Search for the cell housing the specified text and yield its (x, y) center coordinate. 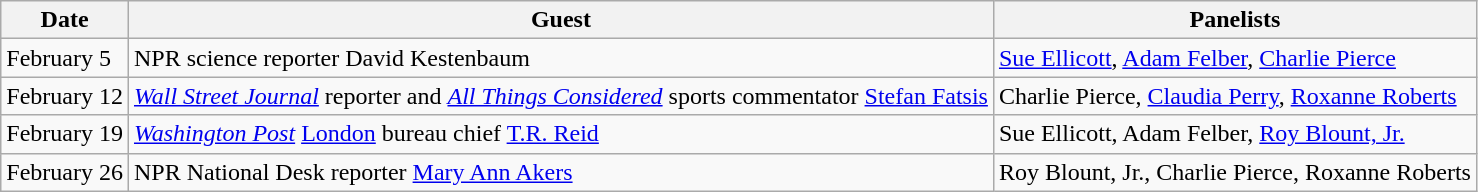
February 19 (65, 134)
Charlie Pierce, Claudia Perry, Roxanne Roberts (1234, 96)
February 12 (65, 96)
NPR science reporter David Kestenbaum (560, 58)
Date (65, 20)
Sue Ellicott, Adam Felber, Charlie Pierce (1234, 58)
Guest (560, 20)
February 5 (65, 58)
Roy Blount, Jr., Charlie Pierce, Roxanne Roberts (1234, 172)
Sue Ellicott, Adam Felber, Roy Blount, Jr. (1234, 134)
February 26 (65, 172)
Wall Street Journal reporter and All Things Considered sports commentator Stefan Fatsis (560, 96)
Panelists (1234, 20)
Washington Post London bureau chief T.R. Reid (560, 134)
NPR National Desk reporter Mary Ann Akers (560, 172)
